Search for the cell housing the specified text and yield its (x, y) center coordinate. 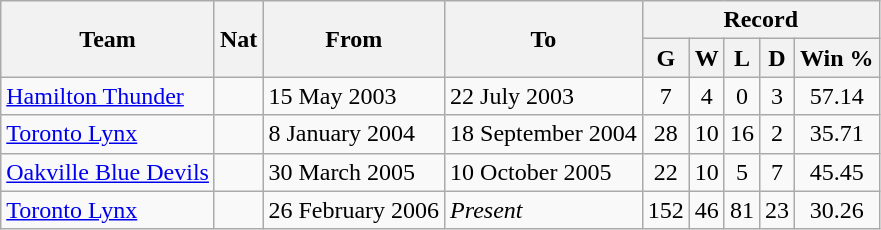
22 (666, 172)
Nat (238, 39)
57.14 (838, 96)
Record (760, 20)
5 (742, 172)
D (776, 58)
Present (544, 210)
3 (776, 96)
35.71 (838, 134)
Team (108, 39)
152 (666, 210)
From (354, 39)
18 September 2004 (544, 134)
30 March 2005 (354, 172)
45.45 (838, 172)
Win % (838, 58)
Oakville Blue Devils (108, 172)
26 February 2006 (354, 210)
To (544, 39)
2 (776, 134)
Hamilton Thunder (108, 96)
8 January 2004 (354, 134)
15 May 2003 (354, 96)
4 (706, 96)
30.26 (838, 210)
22 July 2003 (544, 96)
L (742, 58)
G (666, 58)
28 (666, 134)
W (706, 58)
16 (742, 134)
46 (706, 210)
10 October 2005 (544, 172)
81 (742, 210)
23 (776, 210)
0 (742, 96)
